Output the [x, y] coordinate of the center of the cell containing the given text.  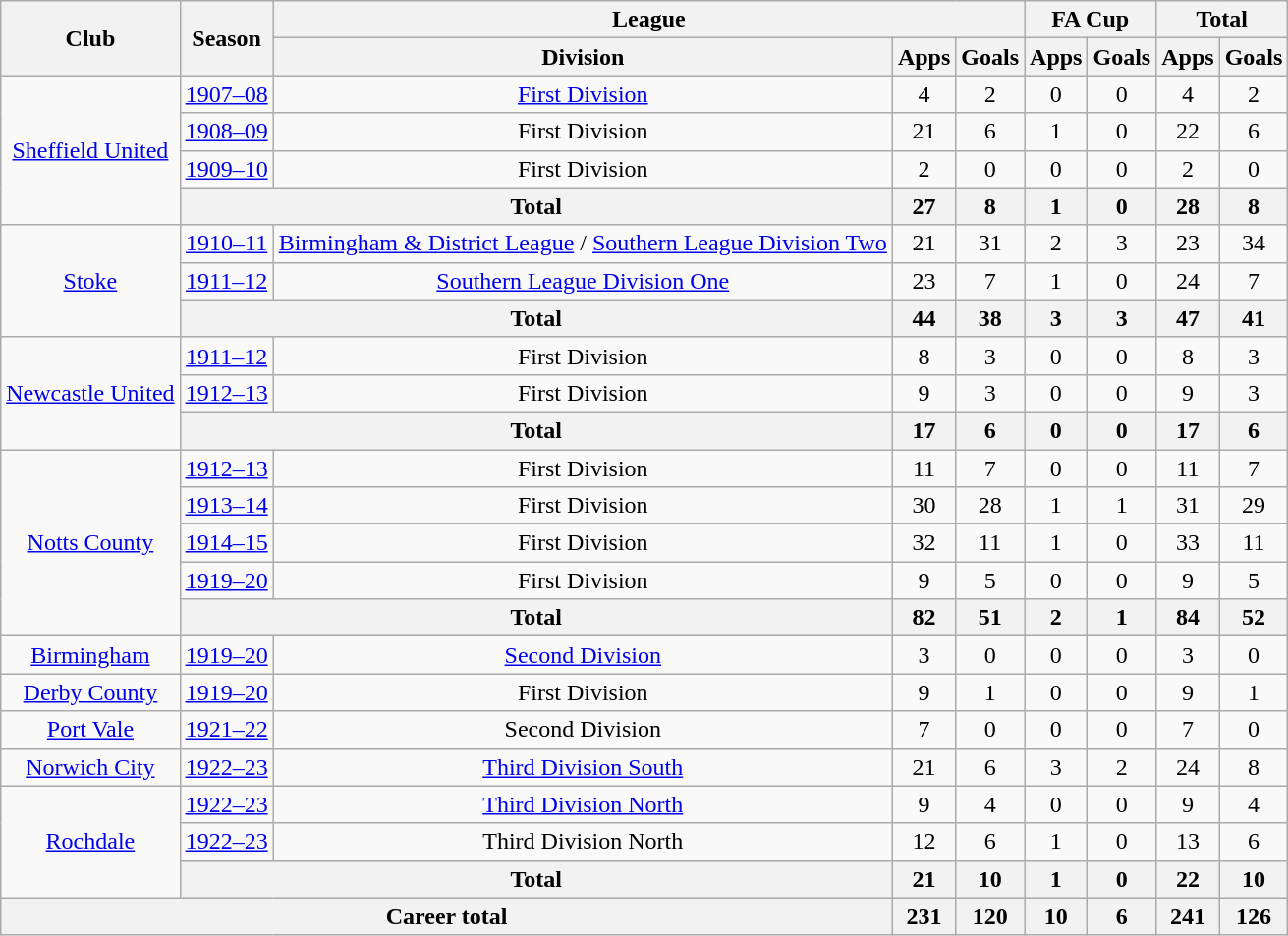
1908–09 [226, 132]
51 [990, 618]
Season [226, 38]
1909–10 [226, 169]
52 [1254, 618]
33 [1188, 543]
Third Division South [583, 767]
Rochdale [90, 842]
Career total [447, 916]
Birmingham & District League / Southern League Division Two [583, 244]
Norwich City [90, 767]
32 [924, 543]
Derby County [90, 692]
Birmingham [90, 655]
Southern League Division One [583, 281]
41 [1254, 318]
Division [583, 57]
29 [1254, 506]
Stoke [90, 281]
1913–14 [226, 506]
Port Vale [90, 730]
241 [1188, 916]
82 [924, 618]
27 [924, 206]
Club [90, 38]
12 [924, 842]
13 [1188, 842]
47 [1188, 318]
1910–11 [226, 244]
231 [924, 916]
1907–08 [226, 94]
1914–15 [226, 543]
Sheffield United [90, 150]
44 [924, 318]
Newcastle United [90, 393]
120 [990, 916]
League [648, 20]
1921–22 [226, 730]
126 [1254, 916]
FA Cup [1091, 20]
Notts County [90, 543]
34 [1254, 244]
38 [990, 318]
30 [924, 506]
84 [1188, 618]
